Pinpoint the cell where the given text exists, returning its (X, Y) midpoint coordinate. 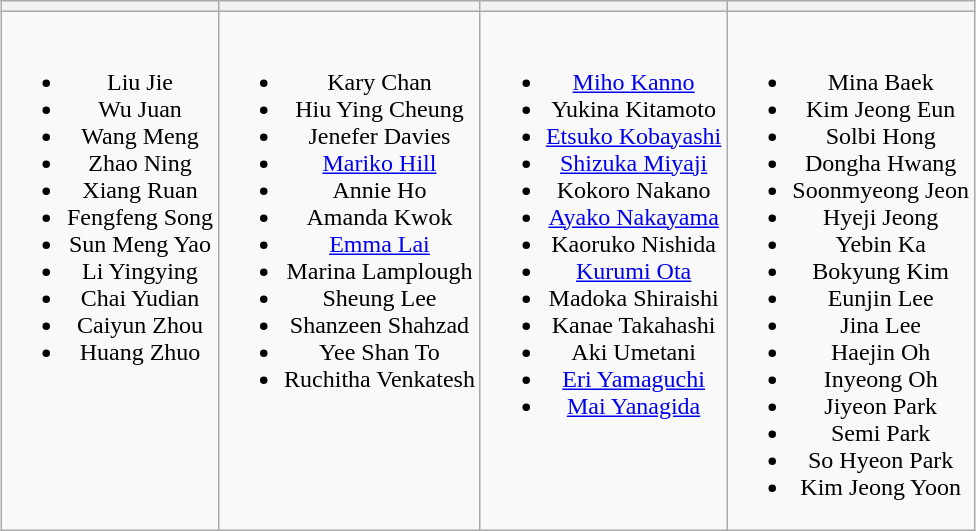
Kary ChanHiu Ying CheungJenefer DaviesMariko HillAnnie HoAmanda KwokEmma LaiMarina LamploughSheung LeeShanzeen ShahzadYee Shan ToRuchitha Venkatesh (350, 271)
Liu JieWu JuanWang MengZhao NingXiang RuanFengfeng SongSun Meng YaoLi YingyingChai YudianCaiyun ZhouHuang Zhuo (110, 271)
